Detect which cell encompasses the target text, then output its [x, y] center coordinate. 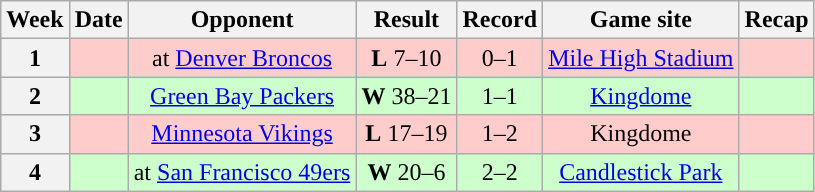
1–1 [500, 96]
3 [35, 134]
Recap [776, 20]
Week [35, 20]
at Denver Broncos [242, 58]
1–2 [500, 134]
2–2 [500, 172]
W 20–6 [406, 172]
4 [35, 172]
Minnesota Vikings [242, 134]
Candlestick Park [641, 172]
Opponent [242, 20]
Game site [641, 20]
Date [98, 20]
0–1 [500, 58]
Green Bay Packers [242, 96]
at San Francisco 49ers [242, 172]
L 17–19 [406, 134]
2 [35, 96]
Mile High Stadium [641, 58]
L 7–10 [406, 58]
Record [500, 20]
1 [35, 58]
Result [406, 20]
W 38–21 [406, 96]
